Detect which cell encompasses the target text, then output its [X, Y] center coordinate. 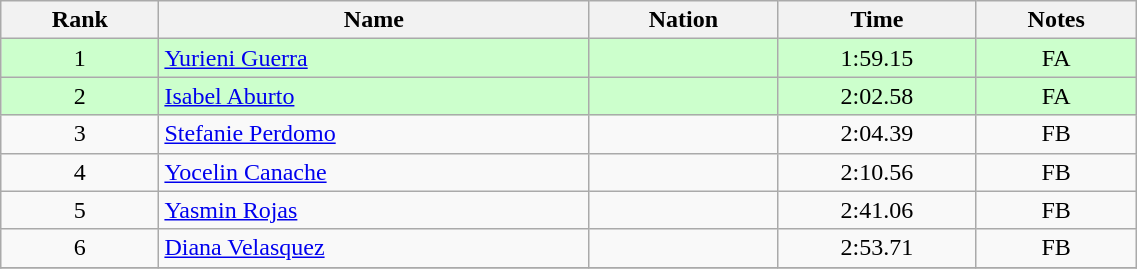
2:41.06 [876, 210]
2:02.58 [876, 96]
Isabel Aburto [374, 96]
Yurieni Guerra [374, 58]
4 [80, 172]
2:10.56 [876, 172]
Yocelin Canache [374, 172]
Stefanie Perdomo [374, 134]
Diana Velasquez [374, 248]
2 [80, 96]
5 [80, 210]
Time [876, 20]
6 [80, 248]
2:53.71 [876, 248]
Rank [80, 20]
1 [80, 58]
2:04.39 [876, 134]
3 [80, 134]
Name [374, 20]
1:59.15 [876, 58]
Notes [1056, 20]
Nation [684, 20]
Yasmin Rojas [374, 210]
